Return [X, Y] of the center of cell containing provided text 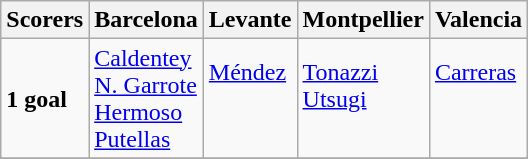
Tonazzi Utsugi [363, 98]
Caldentey N. Garrote Hermoso Putellas [146, 98]
Méndez [250, 98]
Carreras [478, 98]
Montpellier [363, 20]
Valencia [478, 20]
1 goal [45, 98]
Barcelona [146, 20]
Levante [250, 20]
Scorers [45, 20]
